Output the (x, y) coordinate of the center of the cell containing the given text.  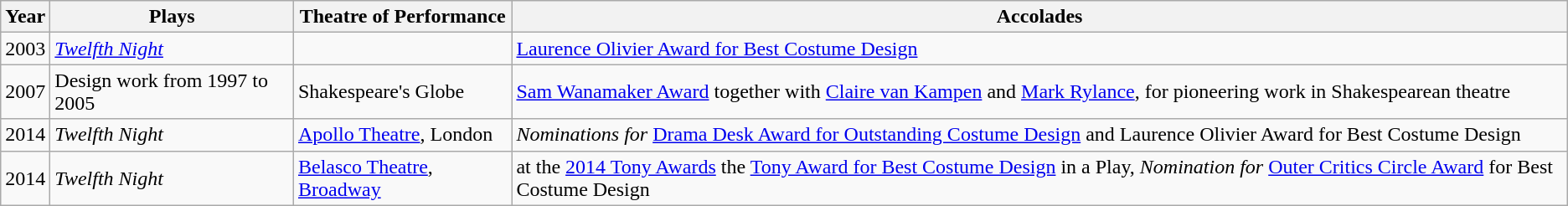
Laurence Olivier Award for Best Costume Design (1039, 49)
Design work from 1997 to 2005 (173, 92)
2003 (25, 49)
Accolades (1039, 17)
Sam Wanamaker Award together with Claire van Kampen and Mark Rylance, for pioneering work in Shakespearean theatre (1039, 92)
2007 (25, 92)
Shakespeare's Globe (402, 92)
Theatre of Performance (402, 17)
Apollo Theatre, London (402, 135)
at the 2014 Tony Awards the Tony Award for Best Costume Design in a Play, Nomination for Outer Critics Circle Award for Best Costume Design (1039, 178)
Year (25, 17)
Nominations for Drama Desk Award for Outstanding Costume Design and Laurence Olivier Award for Best Costume Design (1039, 135)
Plays (173, 17)
Belasco Theatre, Broadway (402, 178)
